Scan for the cell matching the given text and deliver its (X, Y) coordinate at center. 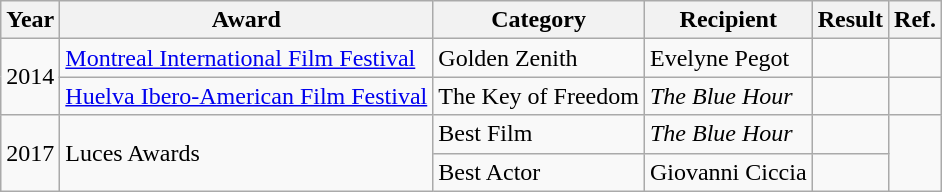
Award (246, 20)
Ref. (916, 20)
Evelyne Pegot (728, 58)
2014 (30, 77)
Best Actor (539, 172)
Result (850, 20)
Category (539, 20)
Luces Awards (246, 153)
Recipient (728, 20)
Giovanni Ciccia (728, 172)
2017 (30, 153)
The Key of Freedom (539, 96)
Huelva Ibero-American Film Festival (246, 96)
Golden Zenith (539, 58)
Best Film (539, 134)
Year (30, 20)
Montreal International Film Festival (246, 58)
